Return the [X, Y] coordinate for the center point of the cell that contains the specified text.  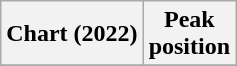
Chart (2022) [72, 34]
Peakposition [189, 34]
